Return (x, y) of the center of cell containing provided text 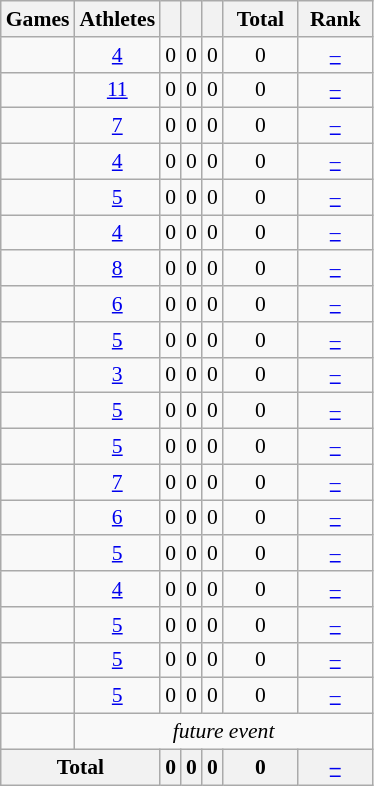
Athletes (117, 19)
11 (117, 90)
Rank (336, 19)
3 (117, 375)
future event (223, 732)
8 (117, 269)
Games (38, 19)
